Capture the cell that displays the provided text and extract its (X, Y) central coordinate. 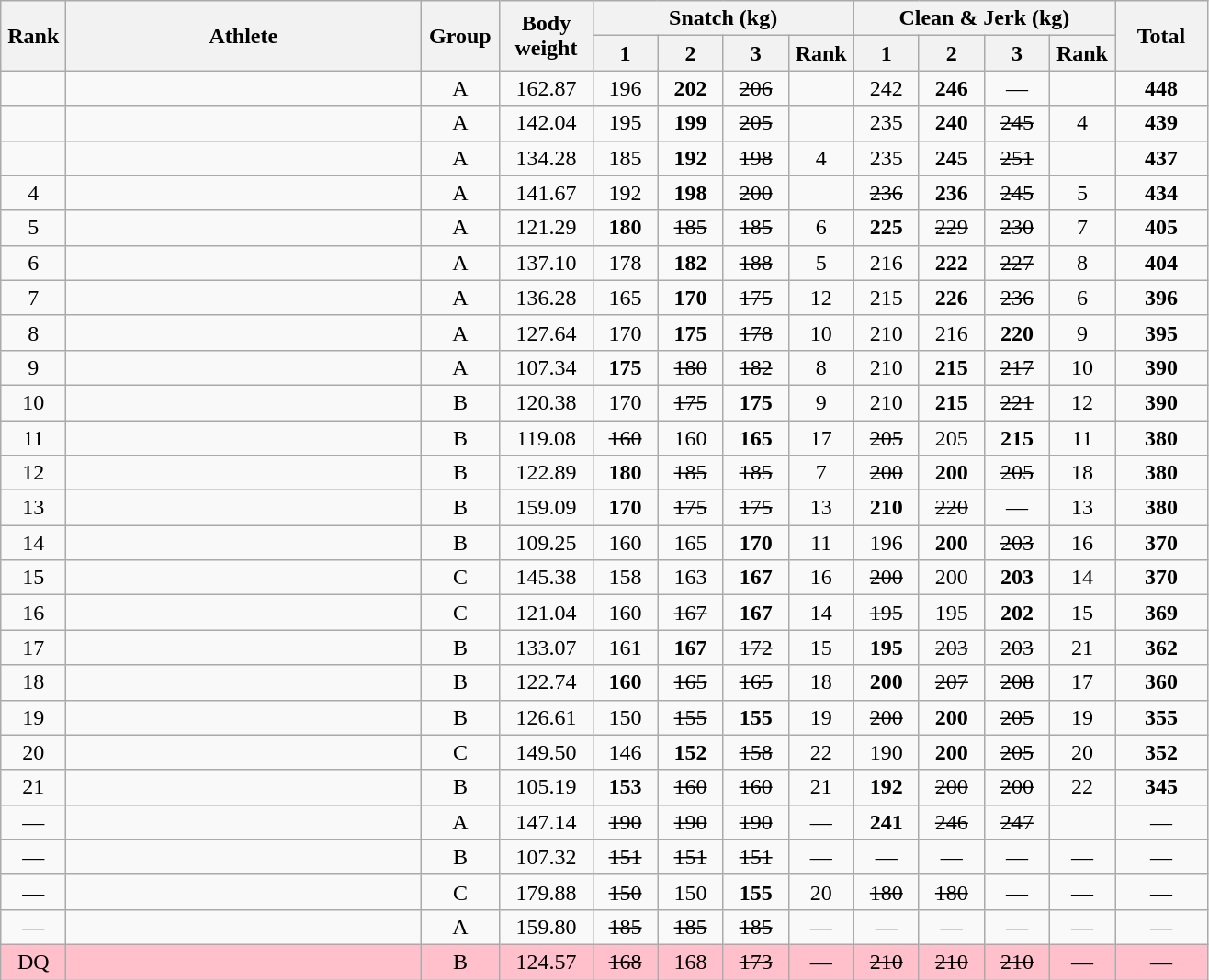
241 (886, 822)
207 (952, 682)
251 (1016, 158)
DQ (33, 962)
122.74 (546, 682)
134.28 (546, 158)
136.28 (546, 298)
396 (1161, 298)
107.34 (546, 367)
247 (1016, 822)
362 (1161, 648)
Group (460, 36)
206 (755, 88)
153 (625, 787)
126.61 (546, 717)
Snatch (kg) (723, 18)
226 (952, 298)
208 (1016, 682)
159.80 (546, 927)
152 (691, 752)
161 (625, 648)
137.10 (546, 263)
352 (1161, 752)
405 (1161, 228)
107.32 (546, 857)
141.67 (546, 193)
159.09 (546, 508)
345 (1161, 787)
145.38 (546, 578)
146 (625, 752)
221 (1016, 402)
121.29 (546, 228)
188 (755, 263)
437 (1161, 158)
217 (1016, 367)
172 (755, 648)
162.87 (546, 88)
124.57 (546, 962)
355 (1161, 717)
173 (755, 962)
199 (691, 123)
229 (952, 228)
222 (952, 263)
127.64 (546, 332)
395 (1161, 332)
Clean & Jerk (kg) (984, 18)
119.08 (546, 438)
Athlete (243, 36)
225 (886, 228)
179.88 (546, 892)
Body weight (546, 36)
240 (952, 123)
Total (1161, 36)
149.50 (546, 752)
109.25 (546, 543)
163 (691, 578)
227 (1016, 263)
105.19 (546, 787)
242 (886, 88)
122.89 (546, 473)
133.07 (546, 648)
439 (1161, 123)
360 (1161, 682)
121.04 (546, 613)
448 (1161, 88)
142.04 (546, 123)
147.14 (546, 822)
369 (1161, 613)
404 (1161, 263)
230 (1016, 228)
434 (1161, 193)
120.38 (546, 402)
